From the cell containing the given text, extract its center point as [X, Y] coordinate. 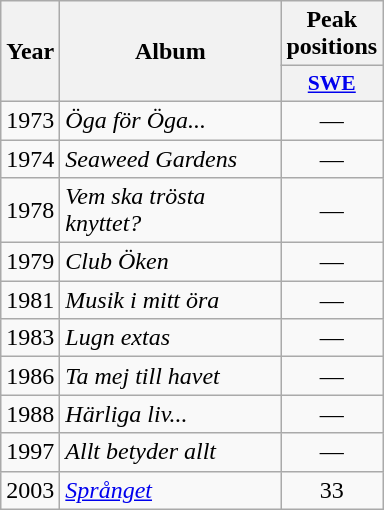
Musik i mitt öra [170, 300]
1974 [30, 159]
Ta mej till havet [170, 376]
1988 [30, 414]
Peak positions [332, 34]
33 [332, 490]
1978 [30, 210]
Språnget [170, 490]
1983 [30, 338]
Vem ska trösta knyttet? [170, 210]
Lugn extas [170, 338]
Öga för Öga... [170, 120]
Album [170, 52]
1986 [30, 376]
Allt betyder allt [170, 452]
1979 [30, 262]
1997 [30, 452]
1981 [30, 300]
Härliga liv... [170, 414]
SWE [332, 84]
Club Öken [170, 262]
2003 [30, 490]
1973 [30, 120]
Year [30, 52]
Seaweed Gardens [170, 159]
